Scan for the cell matching the given text and deliver its [x, y] coordinate at center. 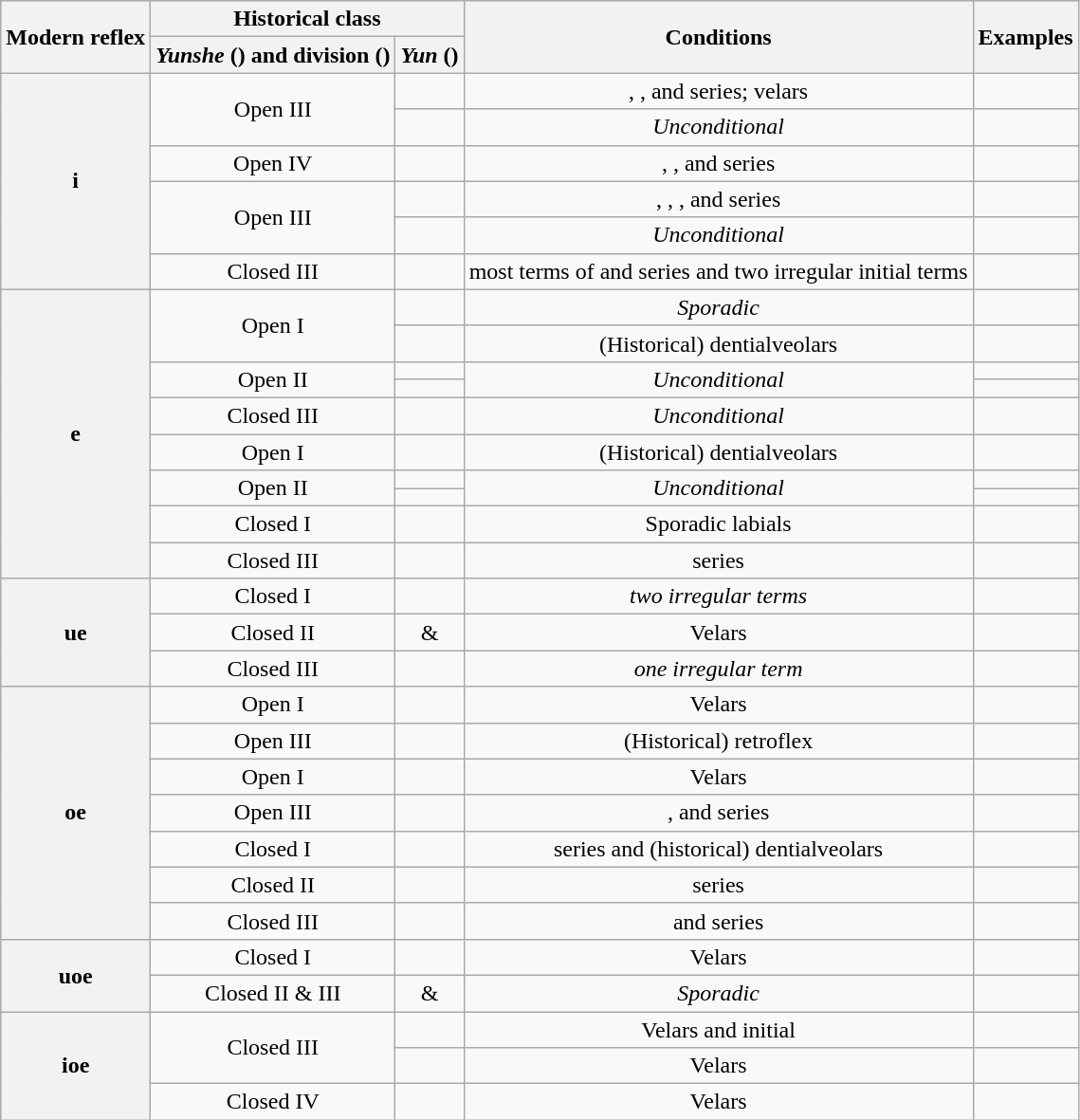
i [76, 181]
two irregular terms [719, 597]
Velars and initial [719, 1029]
(Historical) retroflex [719, 741]
Closed IV [273, 1102]
Yun () [430, 55]
Historical class [307, 19]
ue [76, 633]
Sporadic labials [719, 524]
Yunshe () and division () [273, 55]
most terms of and series and two irregular initial terms [719, 271]
, and series [719, 813]
Examples [1026, 37]
e [76, 433]
one irregular term [719, 669]
, , and series; velars [719, 91]
Closed II & III [273, 993]
, , , and series [719, 199]
series and (historical) dentialveolars [719, 849]
oe [76, 813]
Open IV [273, 163]
Modern reflex [76, 37]
uoe [76, 975]
and series [719, 921]
, , and series [719, 163]
Conditions [719, 37]
ioe [76, 1065]
